Output the [x, y] coordinate of the center of the cell containing the given text.  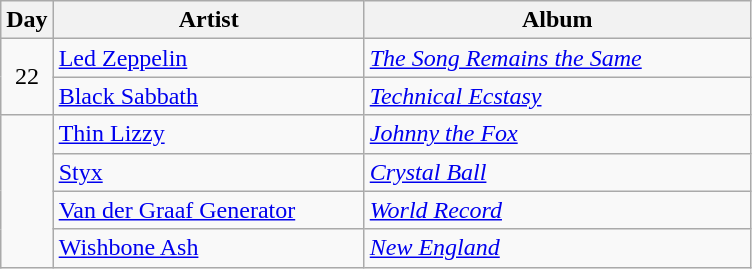
Johnny the Fox [557, 134]
22 [27, 77]
Day [27, 20]
Artist [208, 20]
World Record [557, 210]
New England [557, 248]
Thin Lizzy [208, 134]
Album [557, 20]
Van der Graaf Generator [208, 210]
Wishbone Ash [208, 248]
Technical Ecstasy [557, 96]
The Song Remains the Same [557, 58]
Crystal Ball [557, 172]
Styx [208, 172]
Black Sabbath [208, 96]
Led Zeppelin [208, 58]
